Determine the [x, y] coordinate at the center of the cell enclosing the given text.  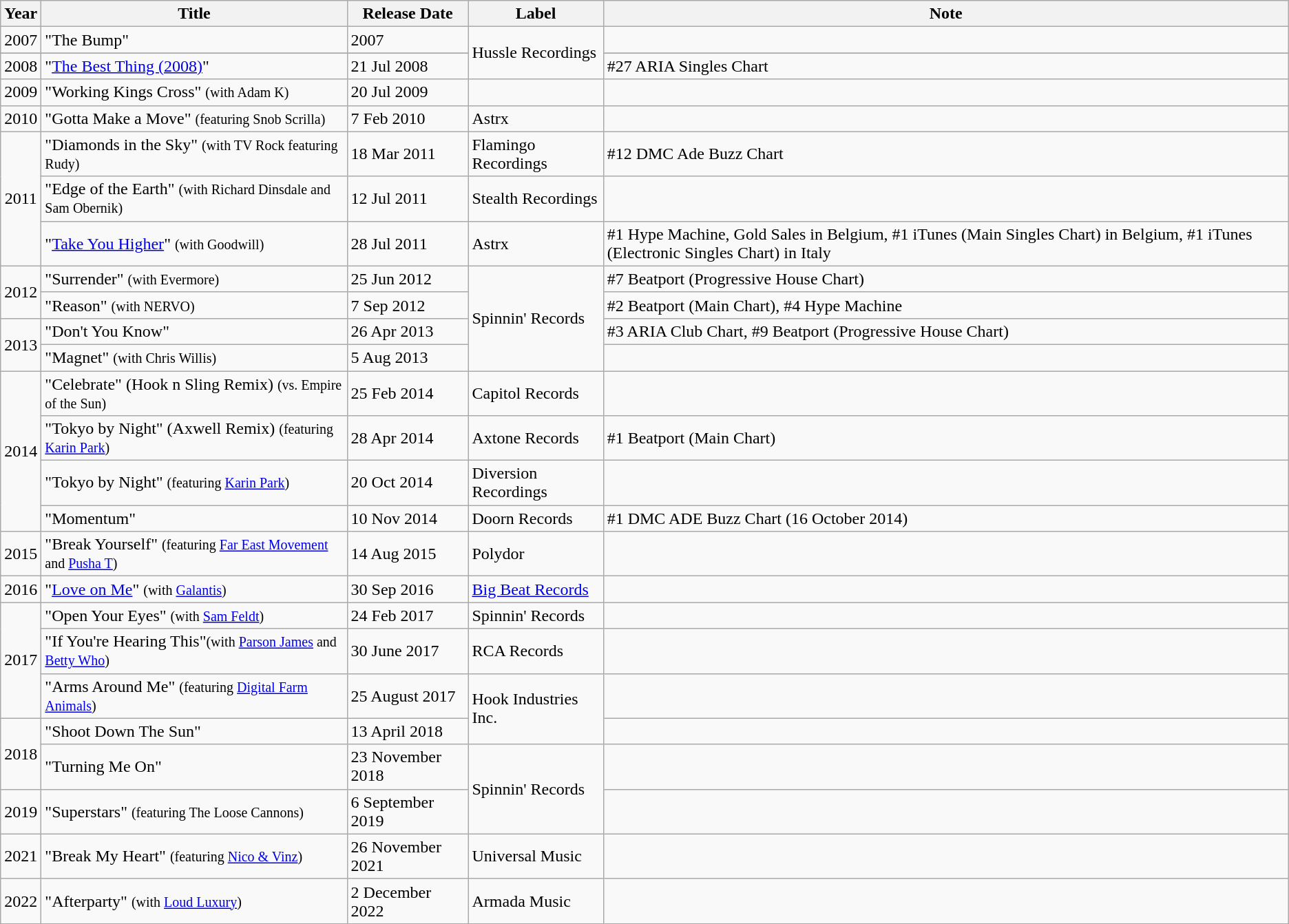
23 November 2018 [408, 767]
2 December 2022 [408, 901]
Hussle Recordings [536, 53]
2021 [21, 857]
Title [194, 14]
#1 Beatport (Main Chart) [946, 438]
21 Jul 2008 [408, 66]
Hook Industries Inc. [536, 709]
"Arms Around Me" (featuring Digital Farm Animals) [194, 695]
"Break Yourself" (featuring Far East Movement and Pusha T) [194, 554]
"Gotta Make a Move" (featuring Snob Scrilla) [194, 118]
Axtone Records [536, 438]
#27 ARIA Singles Chart [946, 66]
30 Sep 2016 [408, 589]
7 Feb 2010 [408, 118]
28 Apr 2014 [408, 438]
Stealth Recordings [536, 198]
2022 [21, 901]
2009 [21, 92]
2018 [21, 753]
7 Sep 2012 [408, 305]
"Reason" (with NERVO) [194, 305]
#2 Beatport (Main Chart), #4 Hype Machine [946, 305]
2017 [21, 660]
5 Aug 2013 [408, 357]
2015 [21, 554]
"Superstars" (featuring The Loose Cannons) [194, 811]
2012 [21, 292]
"Magnet" (with Chris Willis) [194, 357]
2013 [21, 344]
2016 [21, 589]
"Surrender" (with Evermore) [194, 279]
Armada Music [536, 901]
Flamingo Recordings [536, 154]
#1 DMC ADE Buzz Chart (16 October 2014) [946, 518]
"Shoot Down The Sun" [194, 731]
Diversion Recordings [536, 483]
"Celebrate" (Hook n Sling Remix) (vs. Empire of the Sun) [194, 392]
13 April 2018 [408, 731]
2010 [21, 118]
6 September 2019 [408, 811]
2014 [21, 450]
25 Feb 2014 [408, 392]
2019 [21, 811]
28 Jul 2011 [408, 244]
"Edge of the Earth" (with Richard Dinsdale and Sam Obernik) [194, 198]
"Momentum" [194, 518]
Capitol Records [536, 392]
"Diamonds in the Sky" (with TV Rock featuring Rudy) [194, 154]
Label [536, 14]
"Tokyo by Night" (featuring Karin Park) [194, 483]
"The Best Thing (2008)" [194, 66]
Doorn Records [536, 518]
"Turning Me On" [194, 767]
24 Feb 2017 [408, 616]
26 November 2021 [408, 857]
"Afterparty" (with Loud Luxury) [194, 901]
Polydor [536, 554]
Big Beat Records [536, 589]
"Love on Me" (with Galantis) [194, 589]
"Don't You Know" [194, 331]
2011 [21, 198]
"The Bump" [194, 40]
25 Jun 2012 [408, 279]
#7 Beatport (Progressive House Chart) [946, 279]
30 June 2017 [408, 651]
#12 DMC Ade Buzz Chart [946, 154]
2008 [21, 66]
#1 Hype Machine, Gold Sales in Belgium, #1 iTunes (Main Singles Chart) in Belgium, #1 iTunes (Electronic Singles Chart) in Italy [946, 244]
26 Apr 2013 [408, 331]
12 Jul 2011 [408, 198]
"Take You Higher" (with Goodwill) [194, 244]
#3 ARIA Club Chart, #9 Beatport (Progressive House Chart) [946, 331]
"Working Kings Cross" (with Adam K) [194, 92]
RCA Records [536, 651]
"If You're Hearing This"(with Parson James and Betty Who) [194, 651]
10 Nov 2014 [408, 518]
25 August 2017 [408, 695]
Year [21, 14]
14 Aug 2015 [408, 554]
Release Date [408, 14]
Note [946, 14]
20 Oct 2014 [408, 483]
"Open Your Eyes" (with Sam Feldt) [194, 616]
"Tokyo by Night" (Axwell Remix) (featuring Karin Park) [194, 438]
"Break My Heart" (featuring Nico & Vinz) [194, 857]
Universal Music [536, 857]
18 Mar 2011 [408, 154]
20 Jul 2009 [408, 92]
